Locate the cell with the specified text and output its [X, Y] center coordinate. 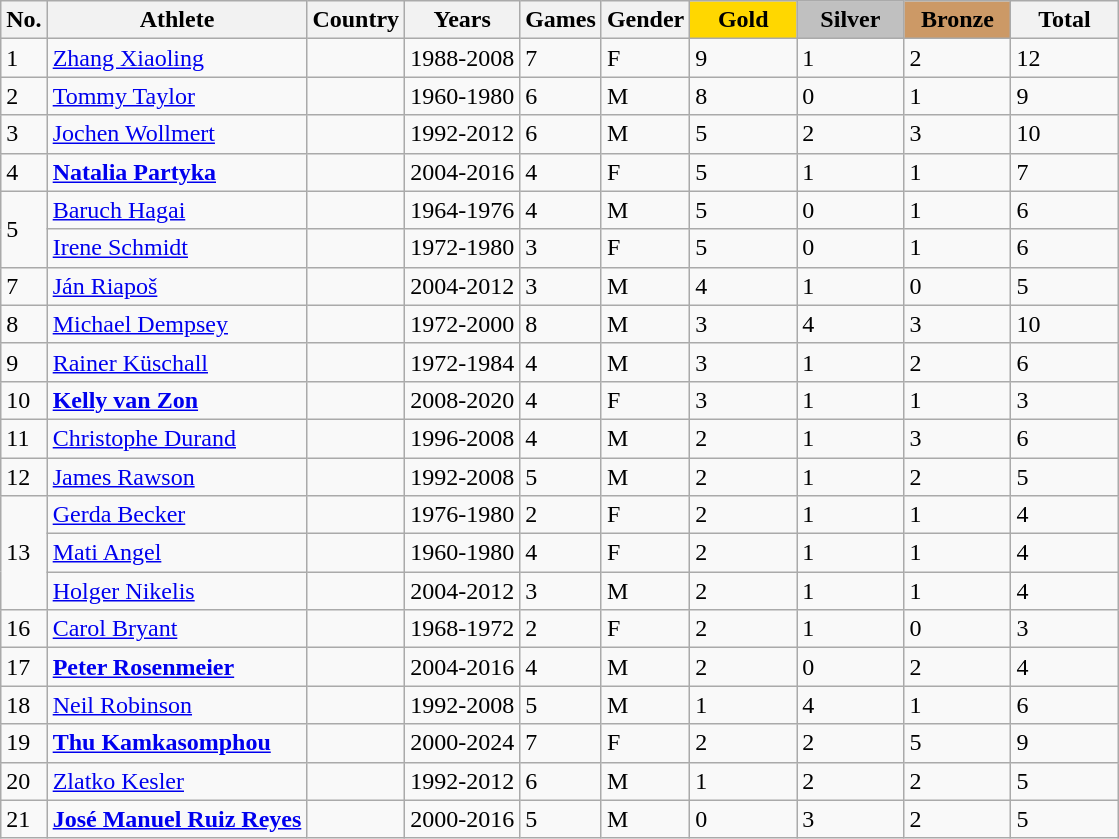
No. [24, 20]
Peter Rosenmeier [177, 667]
Games [561, 20]
16 [24, 629]
Carol Bryant [177, 629]
1972-2000 [462, 324]
Zhang Xiaoling [177, 58]
11 [24, 438]
1968-1972 [462, 629]
José Manuel Ruiz Reyes [177, 819]
Neil Robinson [177, 705]
Jochen Wollmert [177, 134]
Total [1064, 20]
Michael Dempsey [177, 324]
Country [356, 20]
Bronze [958, 20]
James Rawson [177, 477]
Natalia Partyka [177, 172]
Irene Schmidt [177, 248]
Gender [645, 20]
Kelly van Zon [177, 400]
17 [24, 667]
Mati Angel [177, 553]
Athlete [177, 20]
2000-2016 [462, 819]
Thu Kamkasomphou [177, 743]
1972-1984 [462, 362]
1972-1980 [462, 248]
Tommy Taylor [177, 96]
Christophe Durand [177, 438]
Holger Nikelis [177, 591]
1964-1976 [462, 210]
1988-2008 [462, 58]
Years [462, 20]
19 [24, 743]
Zlatko Kesler [177, 781]
Gold [744, 20]
20 [24, 781]
Gerda Becker [177, 515]
Rainer Küschall [177, 362]
13 [24, 553]
Baruch Hagai [177, 210]
1996-2008 [462, 438]
2008-2020 [462, 400]
2000-2024 [462, 743]
18 [24, 705]
Silver [850, 20]
21 [24, 819]
Ján Riapoš [177, 286]
1976-1980 [462, 515]
